Provide the (X, Y) coordinate of the cell's center where the given text is located.  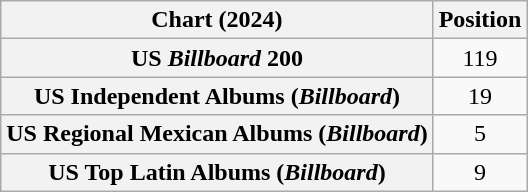
US Top Latin Albums (Billboard) (217, 172)
19 (480, 96)
Chart (2024) (217, 20)
5 (480, 134)
Position (480, 20)
9 (480, 172)
119 (480, 58)
US Regional Mexican Albums (Billboard) (217, 134)
US Independent Albums (Billboard) (217, 96)
US Billboard 200 (217, 58)
